From the cell containing the given text, extract its center point as [X, Y] coordinate. 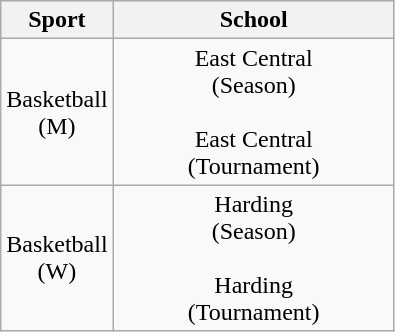
East Central(Season)East Central(Tournament) [254, 112]
Sport [57, 20]
Basketball(M) [57, 112]
School [254, 20]
Harding(Season)Harding(Tournament) [254, 258]
Basketball(W) [57, 258]
